Find where the given text appears and provide that cell's center as (x, y) coordinate. 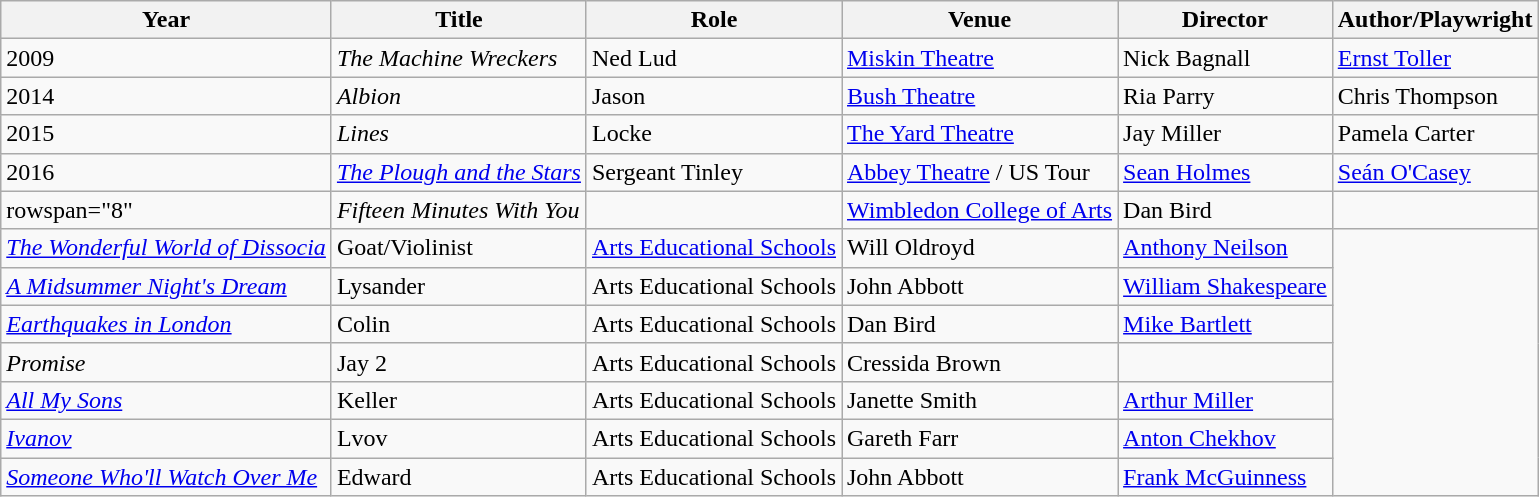
Director (1226, 20)
Promise (166, 362)
Janette Smith (980, 400)
Seán O'Casey (1435, 172)
Ned Lud (714, 58)
Anton Chekhov (1226, 438)
2009 (166, 58)
A Midsummer Night's Dream (166, 286)
Sean Holmes (1226, 172)
Locke (714, 134)
All My Sons (166, 400)
Frank McGuinness (1226, 477)
Pamela Carter (1435, 134)
Albion (458, 96)
Chris Thompson (1435, 96)
Arthur Miller (1226, 400)
Bush Theatre (980, 96)
Wimbledon College of Arts (980, 210)
Lysander (458, 286)
The Yard Theatre (980, 134)
2014 (166, 96)
Miskin Theatre (980, 58)
Jason (714, 96)
The Machine Wreckers (458, 58)
Goat/Violinist (458, 248)
Gareth Farr (980, 438)
Earthquakes in London (166, 324)
Lines (458, 134)
Mike Bartlett (1226, 324)
Jay Miller (1226, 134)
The Plough and the Stars (458, 172)
The Wonderful World of Dissocia (166, 248)
Ivanov (166, 438)
rowspan="8" (166, 210)
Cressida Brown (980, 362)
William Shakespeare (1226, 286)
Venue (980, 20)
Sergeant Tinley (714, 172)
Keller (458, 400)
Lvov (458, 438)
Year (166, 20)
Ria Parry (1226, 96)
Abbey Theatre / US Tour (980, 172)
Anthony Neilson (1226, 248)
Ernst Toller (1435, 58)
Jay 2 (458, 362)
Fifteen Minutes With You (458, 210)
2016 (166, 172)
Author/Playwright (1435, 20)
Colin (458, 324)
Edward (458, 477)
Role (714, 20)
Nick Bagnall (1226, 58)
2015 (166, 134)
Someone Who'll Watch Over Me (166, 477)
Title (458, 20)
Will Oldroyd (980, 248)
